Identify which cell holds the provided text, then report its (x, y) central coordinate. 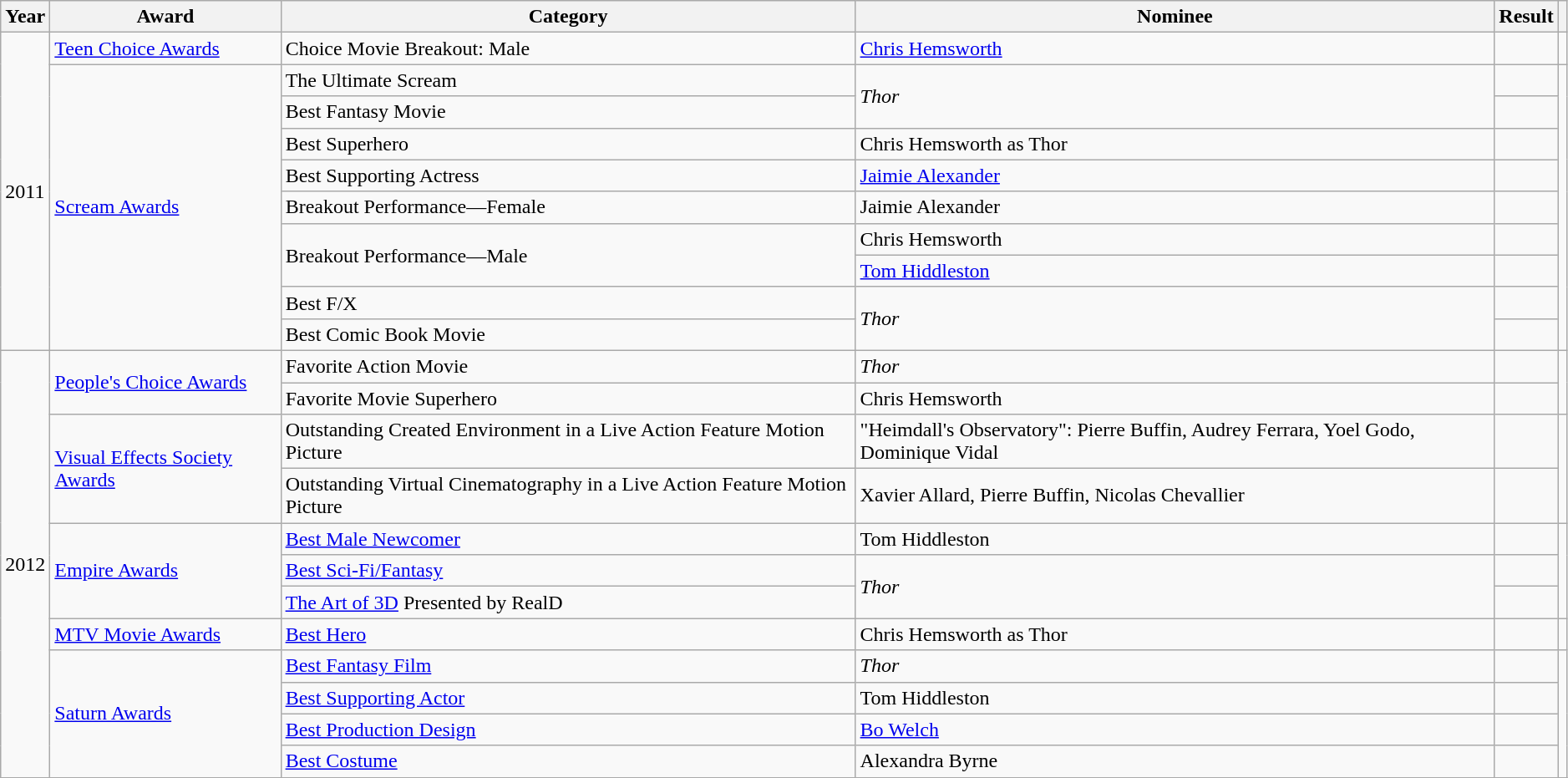
MTV Movie Awards (165, 634)
Breakout Performance—Female (568, 207)
Bo Welch (1175, 730)
Saturn Awards (165, 714)
Result (1526, 17)
Best Hero (568, 634)
Year (25, 17)
Best Costume (568, 761)
Best Fantasy Movie (568, 112)
Category (568, 17)
Visual Effects Society Awards (165, 469)
Alexandra Byrne (1175, 761)
Best Supporting Actor (568, 698)
The Ultimate Scream (568, 80)
Scream Awards (165, 207)
Best Sci-Fi/Fantasy (568, 571)
Award (165, 17)
Nominee (1175, 17)
Xavier Allard, Pierre Buffin, Nicolas Chevallier (1175, 496)
Best Male Newcomer (568, 539)
Best F/X (568, 303)
The Art of 3D Presented by RealD (568, 603)
Best Fantasy Film (568, 666)
Breakout Performance—Male (568, 255)
Teen Choice Awards (165, 48)
Outstanding Virtual Cinematography in a Live Action Feature Motion Picture (568, 496)
Best Comic Book Movie (568, 334)
Favorite Movie Superhero (568, 399)
Best Supporting Actress (568, 175)
Best Superhero (568, 144)
2012 (25, 563)
Best Production Design (568, 730)
2011 (25, 192)
Choice Movie Breakout: Male (568, 48)
Outstanding Created Environment in a Live Action Feature Motion Picture (568, 441)
"Heimdall's Observatory": Pierre Buffin, Audrey Ferrara, Yoel Godo, Dominique Vidal (1175, 441)
Favorite Action Movie (568, 366)
People's Choice Awards (165, 382)
Empire Awards (165, 571)
